For the text-containing cell, return its midpoint in (X, Y) coordinate format. 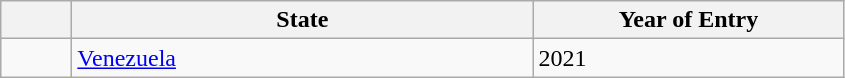
Venezuela (302, 58)
2021 (688, 58)
Year of Entry (688, 20)
State (302, 20)
